For the text-containing cell, return its midpoint in (x, y) coordinate format. 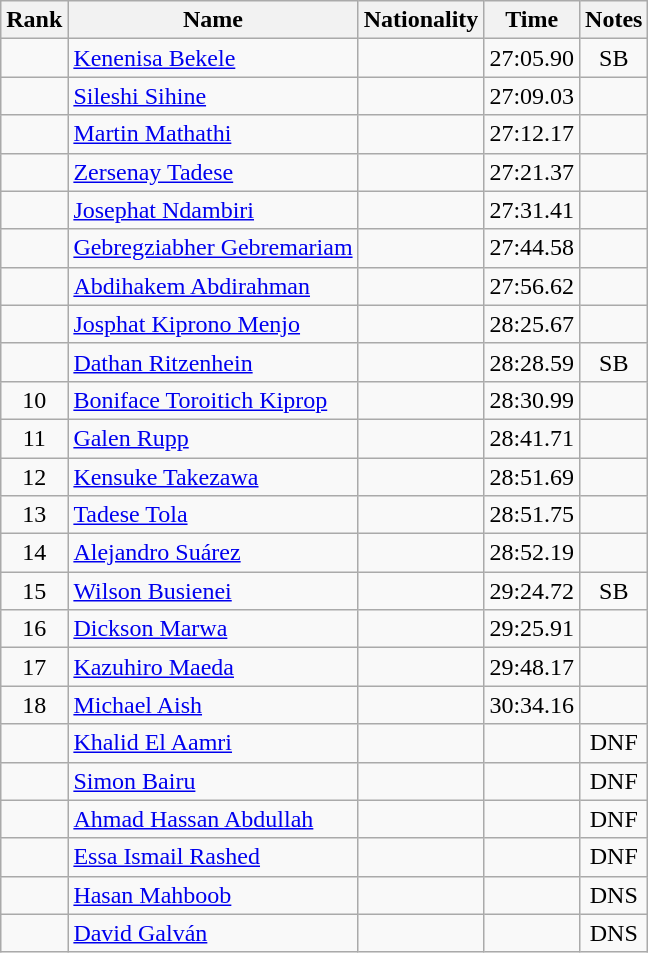
Time (532, 20)
13 (34, 515)
27:56.62 (532, 286)
28:51.69 (532, 477)
Kazuhiro Maeda (213, 667)
Galen Rupp (213, 438)
Gebregziabher Gebremariam (213, 248)
29:25.91 (532, 629)
27:12.17 (532, 134)
Simon Bairu (213, 781)
15 (34, 591)
29:48.17 (532, 667)
28:52.19 (532, 553)
Dickson Marwa (213, 629)
17 (34, 667)
Ahmad Hassan Abdullah (213, 819)
11 (34, 438)
Hasan Mahboob (213, 895)
27:09.03 (532, 96)
Martin Mathathi (213, 134)
14 (34, 553)
Name (213, 20)
Tadese Tola (213, 515)
29:24.72 (532, 591)
28:28.59 (532, 362)
David Galván (213, 933)
27:21.37 (532, 172)
Josphat Kiprono Menjo (213, 324)
Boniface Toroitich Kiprop (213, 400)
Zersenay Tadese (213, 172)
Josephat Ndambiri (213, 210)
Abdihakem Abdirahman (213, 286)
10 (34, 400)
Essa Ismail Rashed (213, 857)
Michael Aish (213, 705)
27:31.41 (532, 210)
Khalid El Aamri (213, 743)
Notes (614, 20)
30:34.16 (532, 705)
Wilson Busienei (213, 591)
28:25.67 (532, 324)
Kenenisa Bekele (213, 58)
12 (34, 477)
28:41.71 (532, 438)
28:30.99 (532, 400)
Sileshi Sihine (213, 96)
27:05.90 (532, 58)
16 (34, 629)
27:44.58 (532, 248)
Nationality (421, 20)
18 (34, 705)
Alejandro Suárez (213, 553)
Rank (34, 20)
Dathan Ritzenhein (213, 362)
28:51.75 (532, 515)
Kensuke Takezawa (213, 477)
